From the cell containing the given text, extract its center point as (x, y) coordinate. 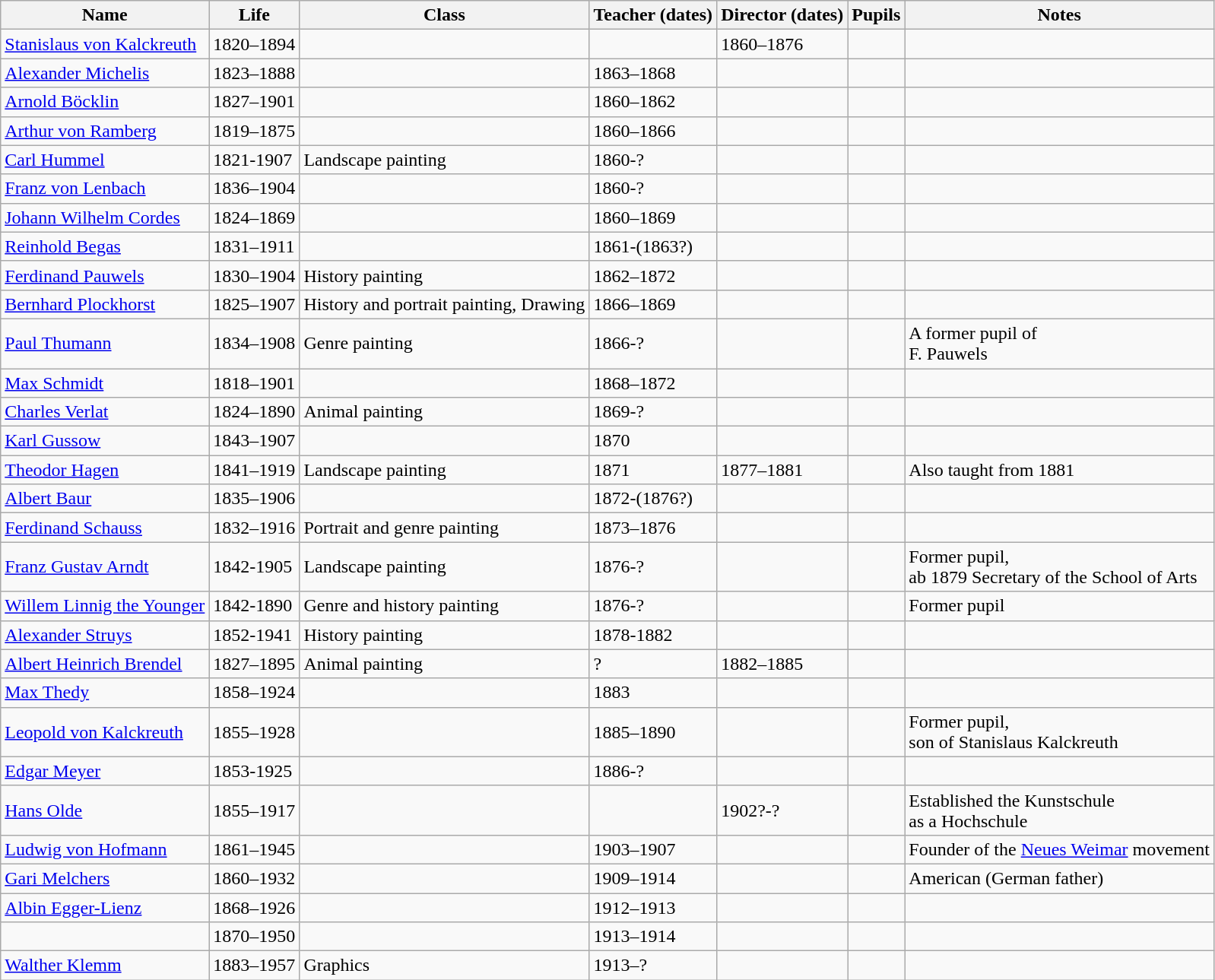
1868–1872 (653, 382)
Established the Kunstschule as a Hochschule (1060, 810)
Life (254, 15)
1855–1917 (254, 810)
1909–1914 (653, 878)
1872-(1876?) (653, 499)
Teacher (dates) (653, 15)
1902?-? (782, 810)
1824–1890 (254, 412)
1835–1906 (254, 499)
Notes (1060, 15)
Leopold von Kalckreuth (105, 731)
1861–1945 (254, 849)
1870–1950 (254, 937)
1869-? (653, 412)
1820–1894 (254, 44)
Ferdinand Pauwels (105, 275)
Genre and history painting (444, 606)
1870 (653, 441)
History and portrait painting, Drawing (444, 304)
Bernhard Plockhorst (105, 304)
Karl Gussow (105, 441)
Gari Melchers (105, 878)
1843–1907 (254, 441)
Class (444, 15)
Also taught from 1881 (1060, 470)
Franz Gustav Arndt (105, 567)
1830–1904 (254, 275)
1873–1876 (653, 528)
1858–1924 (254, 693)
1819–1875 (254, 131)
1912–1913 (653, 907)
Edgar Meyer (105, 771)
1871 (653, 470)
1903–1907 (653, 849)
Ferdinand Schauss (105, 528)
1863–1868 (653, 73)
1860–1876 (782, 44)
A former pupil ofF. Pauwels (1060, 344)
1852-1941 (254, 635)
Paul Thumann (105, 344)
1834–1908 (254, 344)
Arthur von Ramberg (105, 131)
Willem Linnig the Younger (105, 606)
1860–1866 (653, 131)
Charles Verlat (105, 412)
1868–1926 (254, 907)
1866-? (653, 344)
Alexander Michelis (105, 73)
1882–1885 (782, 664)
1831–1911 (254, 246)
Portrait and genre painting (444, 528)
Albert Heinrich Brendel (105, 664)
1862–1872 (653, 275)
1842-1905 (254, 567)
1818–1901 (254, 382)
Genre painting (444, 344)
Carl Hummel (105, 160)
1861-(1863?) (653, 246)
Founder of the Neues Weimar movement (1060, 849)
Max Thedy (105, 693)
1827–1895 (254, 664)
Franz von Lenbach (105, 189)
Graphics (444, 966)
Former pupil, son of Stanislaus Kalckreuth (1060, 731)
1913–? (653, 966)
1827–1901 (254, 102)
1853-1925 (254, 771)
Former pupil (1060, 606)
Name (105, 15)
Stanislaus von Kalckreuth (105, 44)
? (653, 664)
1832–1916 (254, 528)
1841–1919 (254, 470)
Former pupil,ab 1879 Secretary of the School of Arts (1060, 567)
Reinhold Begas (105, 246)
1883 (653, 693)
Arnold Böcklin (105, 102)
Johann Wilhelm Cordes (105, 217)
1860–1862 (653, 102)
1877–1881 (782, 470)
1855–1928 (254, 731)
American (German father) (1060, 878)
1883–1957 (254, 966)
1886-? (653, 771)
Theodor Hagen (105, 470)
1825–1907 (254, 304)
1842-1890 (254, 606)
1878-1882 (653, 635)
1860–1932 (254, 878)
1860–1869 (653, 217)
Max Schmidt (105, 382)
1885–1890 (653, 731)
Walther Klemm (105, 966)
1824–1869 (254, 217)
1913–1914 (653, 937)
Director (dates) (782, 15)
1823–1888 (254, 73)
Alexander Struys (105, 635)
Ludwig von Hofmann (105, 849)
Albert Baur (105, 499)
1836–1904 (254, 189)
Pupils (876, 15)
Albin Egger-Lienz (105, 907)
1866–1869 (653, 304)
Hans Olde (105, 810)
1821-1907 (254, 160)
